For the text-containing cell, return its midpoint in (x, y) coordinate format. 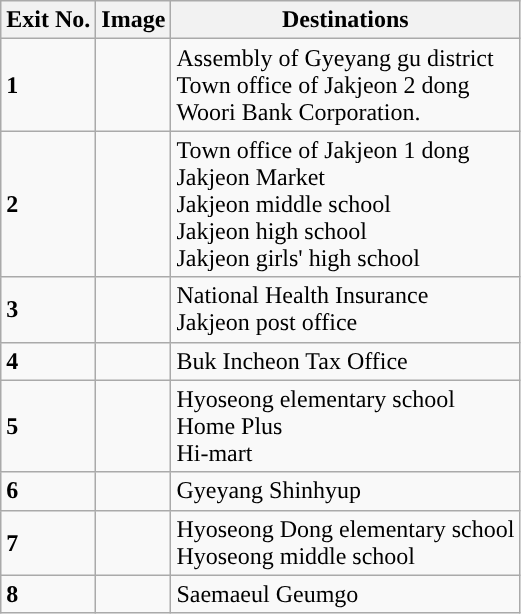
7 (48, 542)
Hyoseong Dong elementary schoolHyoseong middle school (346, 542)
4 (48, 361)
3 (48, 310)
Destinations (346, 20)
Exit No. (48, 20)
8 (48, 594)
5 (48, 426)
Saemaeul Geumgo (346, 594)
Hyoseong elementary schoolHome PlusHi-mart (346, 426)
2 (48, 204)
1 (48, 85)
Assembly of Gyeyang gu districtTown office of Jakjeon 2 dongWoori Bank Corporation. (346, 85)
Town office of Jakjeon 1 dongJakjeon MarketJakjeon middle schoolJakjeon high schoolJakjeon girls' high school (346, 204)
6 (48, 491)
Image (134, 20)
National Health InsuranceJakjeon post office (346, 310)
Gyeyang Shinhyup (346, 491)
Buk Incheon Tax Office (346, 361)
